Scan for the cell matching the given text and deliver its (X, Y) coordinate at center. 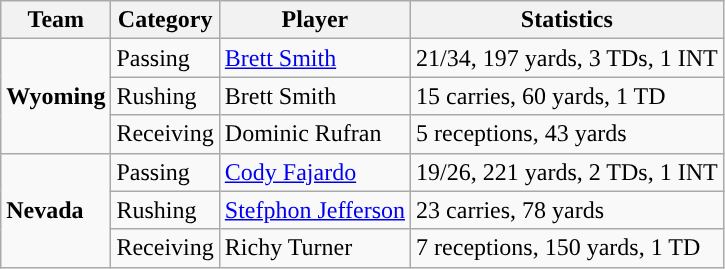
5 receptions, 43 yards (568, 134)
21/34, 197 yards, 3 TDs, 1 INT (568, 58)
Stefphon Jefferson (314, 210)
Category (165, 20)
Cody Fajardo (314, 172)
Team (56, 20)
Player (314, 20)
Richy Turner (314, 248)
Wyoming (56, 96)
19/26, 221 yards, 2 TDs, 1 INT (568, 172)
Statistics (568, 20)
15 carries, 60 yards, 1 TD (568, 96)
Dominic Rufran (314, 134)
Nevada (56, 210)
23 carries, 78 yards (568, 210)
7 receptions, 150 yards, 1 TD (568, 248)
